Return [X, Y] of the center of cell containing provided text 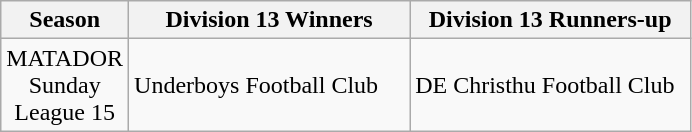
Division 13 Runners-up [550, 20]
DE Christhu Football Club [550, 85]
Season [65, 20]
Division 13 Winners [270, 20]
MATADOR Sunday League 15 [65, 85]
Underboys Football Club [270, 85]
